Extract the [X, Y] coordinate from the center of the cell holding the provided text.  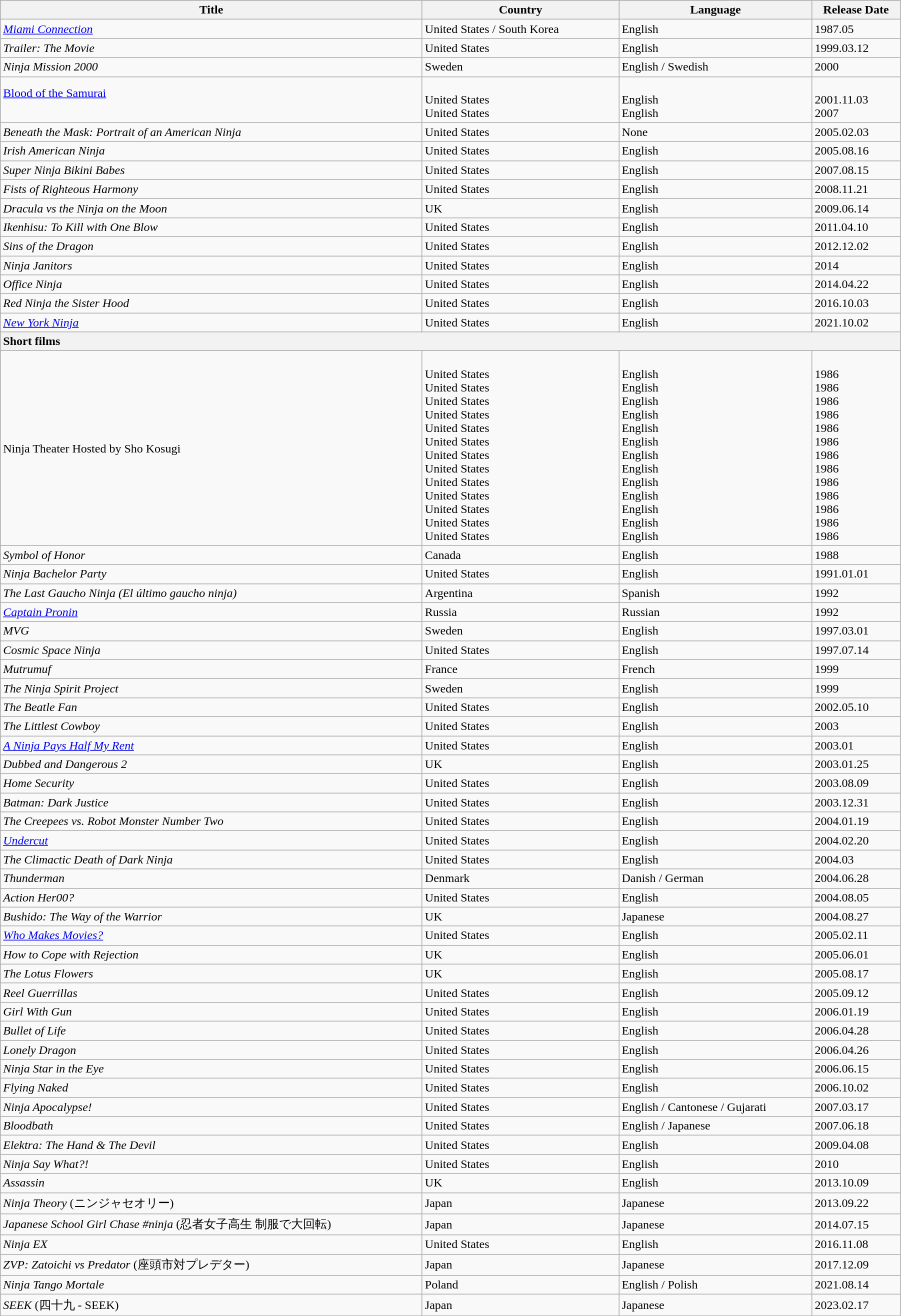
2003 [856, 726]
2004.08.05 [856, 897]
2001.11.032007 [856, 99]
English / Cantonese / Gujarati [715, 1107]
1987.05 [856, 29]
2007.08.15 [856, 170]
Title [211, 10]
2005.09.12 [856, 992]
Ninja Apocalypse! [211, 1107]
2014.04.22 [856, 284]
Home Security [211, 783]
Elektra: The Hand & The Devil [211, 1145]
Spanish [715, 593]
2007.03.17 [856, 1107]
2003.12.31 [856, 802]
Ninja Theater Hosted by Sho Kosugi [211, 448]
2005.08.16 [856, 151]
Who Makes Movies? [211, 935]
Canada [520, 555]
2002.05.10 [856, 707]
Reel Guerrillas [211, 992]
Miami Connection [211, 29]
Flying Naked [211, 1088]
United StatesUnited States [520, 99]
Girl With Gun [211, 1011]
Dubbed and Dangerous 2 [211, 764]
2004.08.27 [856, 916]
Beneath the Mask: Portrait of an American Ninja [211, 132]
Sins of the Dragon [211, 246]
Argentina [520, 593]
Short films [450, 341]
2004.03 [856, 859]
2013.10.09 [856, 1183]
2003.01 [856, 745]
A Ninja Pays Half My Rent [211, 745]
The Ninja Spirit Project [211, 688]
Denmark [520, 878]
2009.04.08 [856, 1145]
2006.04.26 [856, 1049]
2013.09.22 [856, 1203]
Office Ninja [211, 284]
Ninja Tango Mortale [211, 1285]
English / Japanese [715, 1126]
Action Her00? [211, 897]
2004.06.28 [856, 878]
Ninja Star in the Eye [211, 1069]
2005.08.17 [856, 973]
2004.01.19 [856, 821]
None [715, 132]
Poland [520, 1285]
2011.04.10 [856, 227]
Lonely Dragon [211, 1049]
Danish / German [715, 878]
2000 [856, 67]
2012.12.02 [856, 246]
Ninja EX [211, 1244]
United States / South Korea [520, 29]
1997.03.01 [856, 631]
Batman: Dark Justice [211, 802]
2021.08.14 [856, 1285]
How to Cope with Rejection [211, 954]
Super Ninja Bikini Babes [211, 170]
Russia [520, 612]
The Climactic Death of Dark Ninja [211, 859]
1988 [856, 555]
2005.06.01 [856, 954]
Trailer: The Movie [211, 48]
SEEK (四十九 - SEEK) [211, 1305]
Bullet of Life [211, 1030]
MVG [211, 631]
Ninja Bachelor Party [211, 574]
2009.06.14 [856, 208]
Red Ninja the Sister Hood [211, 303]
Thunderman [211, 878]
Dracula vs the Ninja on the Moon [211, 208]
2006.04.28 [856, 1030]
2006.06.15 [856, 1069]
Bushido: The Way of the Warrior [211, 916]
EnglishEnglish [715, 99]
Ninja Theory (ニンジャセオリー) [211, 1203]
The Creepees vs. Robot Monster Number Two [211, 821]
2006.01.19 [856, 1011]
Blood of the Samurai [211, 99]
Assassin [211, 1183]
2023.02.17 [856, 1305]
ZVP: Zatoichi vs Predator (座頭市対プレデター) [211, 1265]
2014 [856, 265]
Japanese School Girl Chase #ninja (忍者女子高生 制服で大回転) [211, 1225]
Ninja Janitors [211, 265]
English / Polish [715, 1285]
Undercut [211, 840]
Ikenhisu: To Kill with One Blow [211, 227]
2016.11.08 [856, 1244]
2007.06.18 [856, 1126]
2006.10.02 [856, 1088]
Country [520, 10]
Symbol of Honor [211, 555]
Fists of Righteous Harmony [211, 189]
Release Date [856, 10]
1997.07.14 [856, 650]
2005.02.11 [856, 935]
Ninja Mission 2000 [211, 67]
Captain Pronin [211, 612]
2017.12.09 [856, 1265]
2003.08.09 [856, 783]
Language [715, 10]
The Littlest Cowboy [211, 726]
Mutrumuf [211, 669]
2008.11.21 [856, 189]
France [520, 669]
Russian [715, 612]
2003.01.25 [856, 764]
2005.02.03 [856, 132]
English / Swedish [715, 67]
1986198619861986198619861986198619861986198619861986 [856, 448]
French [715, 669]
Bloodbath [211, 1126]
Ninja Say What?! [211, 1164]
2010 [856, 1164]
EnglishEnglishEnglishEnglishEnglishEnglishEnglishEnglishEnglishEnglishEnglishEnglishEnglish [715, 448]
2016.10.03 [856, 303]
The Beatle Fan [211, 707]
The Lotus Flowers [211, 973]
New York Ninja [211, 322]
The Last Gaucho Ninja (El último gaucho ninja) [211, 593]
2021.10.02 [856, 322]
2004.02.20 [856, 840]
Cosmic Space Ninja [211, 650]
2014.07.15 [856, 1225]
1991.01.01 [856, 574]
1999.03.12 [856, 48]
Irish American Ninja [211, 151]
